Capture the cell that displays the provided text and extract its (x, y) central coordinate. 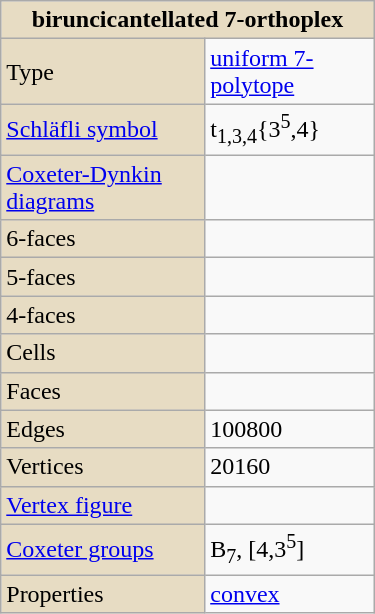
4-faces (103, 315)
Type (103, 72)
B7, [4,35] (290, 550)
Vertices (103, 467)
Vertex figure (103, 505)
t1,3,4{35,4} (290, 130)
Coxeter groups (103, 550)
Properties (103, 594)
Cells (103, 353)
biruncicantellated 7-orthoplex (188, 20)
Edges (103, 429)
uniform 7-polytope (290, 72)
Faces (103, 391)
Coxeter-Dynkin diagrams (103, 188)
5-faces (103, 277)
convex (290, 594)
Schläfli symbol (103, 130)
20160 (290, 467)
6-faces (103, 239)
100800 (290, 429)
